Find where the given text appears and provide that cell's center as [X, Y] coordinate. 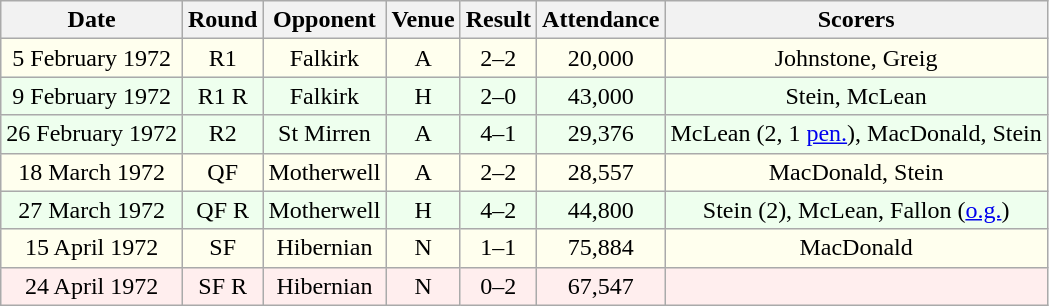
43,000 [601, 96]
28,557 [601, 172]
SF R [222, 286]
Johnstone, Greig [856, 58]
0–2 [498, 286]
2–0 [498, 96]
26 February 1972 [92, 134]
QF [222, 172]
18 March 1972 [92, 172]
29,376 [601, 134]
Scorers [856, 20]
R1 R [222, 96]
9 February 1972 [92, 96]
20,000 [601, 58]
Date [92, 20]
Stein (2), McLean, Fallon (o.g.) [856, 210]
MacDonald, Stein [856, 172]
R2 [222, 134]
Round [222, 20]
Stein, McLean [856, 96]
Result [498, 20]
R1 [222, 58]
44,800 [601, 210]
24 April 1972 [92, 286]
15 April 1972 [92, 248]
1–1 [498, 248]
75,884 [601, 248]
QF R [222, 210]
4–1 [498, 134]
MacDonald [856, 248]
McLean (2, 1 pen.), MacDonald, Stein [856, 134]
Attendance [601, 20]
27 March 1972 [92, 210]
4–2 [498, 210]
SF [222, 248]
5 February 1972 [92, 58]
St Mirren [324, 134]
Opponent [324, 20]
Venue [423, 20]
67,547 [601, 286]
